Provide the (x, y) coordinate of the cell's center where the given text is located.  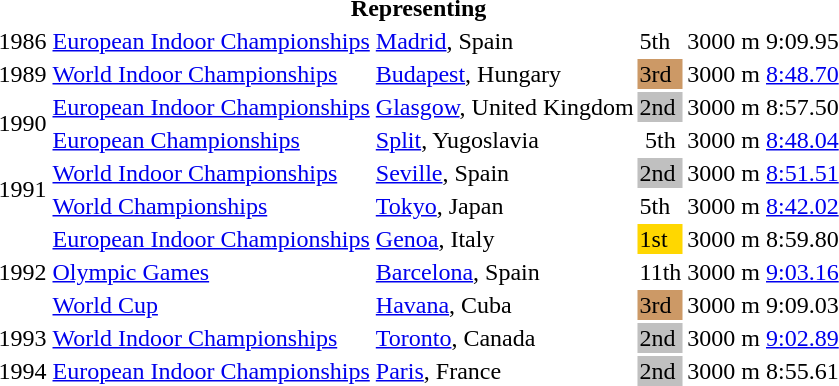
Budapest, Hungary (504, 74)
Glasgow, United Kingdom (504, 107)
Tokyo, Japan (504, 206)
Seville, Spain (504, 173)
Split, Yugoslavia (504, 140)
World Cup (211, 305)
European Championships (211, 140)
Havana, Cuba (504, 305)
Madrid, Spain (504, 41)
1st (660, 239)
Paris, France (504, 371)
Barcelona, Spain (504, 272)
Toronto, Canada (504, 338)
World Championships (211, 206)
11th (660, 272)
Genoa, Italy (504, 239)
Olympic Games (211, 272)
